For the text-containing cell, return its midpoint in (x, y) coordinate format. 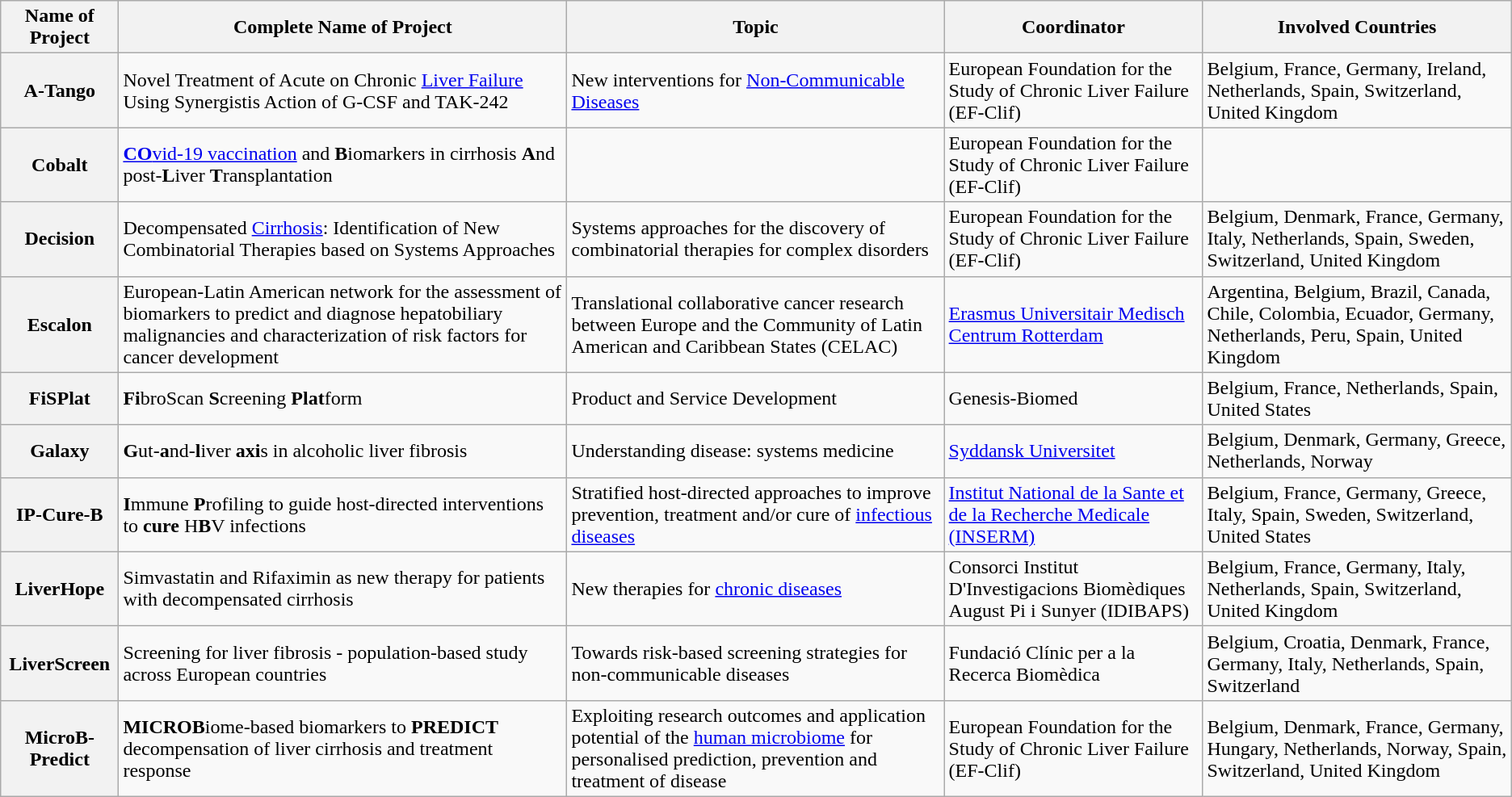
Towards risk-based screening strategies for non-communicable diseases (756, 663)
Erasmus Universitair Medisch Centrum Rotterdam (1073, 325)
MicroB-Predict (60, 748)
Belgium, France, Germany, Greece, Italy, Spain, Sweden, Switzerland, United States (1357, 514)
Cobalt (60, 165)
Simvastatin and Rifaximin as new therapy for patients with decompensated cirrhosis (342, 589)
MICROBiome-based biomarkers to PREDICT decompensation of liver cirrhosis and treatment response (342, 748)
Understanding disease: systems medicine (756, 451)
Belgium, Denmark, France, Germany, Hungary, Netherlands, Norway, Spain, Switzerland, United Kingdom (1357, 748)
Belgium, France, Netherlands, Spain, United States (1357, 399)
Coordinator (1073, 27)
Systems approaches for the discovery of combinatorial therapies for complex disorders (756, 239)
Belgium, Denmark, Germany, Greece, Netherlands, Norway (1357, 451)
Novel Treatment of Acute on Chronic Liver Failure Using Synergistis Action of G-CSF and TAK-242 (342, 90)
Belgium, Denmark, France, Germany, Italy, Netherlands, Spain, Sweden, Switzerland, United Kingdom (1357, 239)
Institut National de la Sante et de la Recherche Medicale (INSERM) (1073, 514)
LiverHope (60, 589)
Involved Countries (1357, 27)
Stratified host-directed approaches to improve prevention, treatment and/or cure of infectious diseases (756, 514)
Name of Project (60, 27)
LiverScreen (60, 663)
FibroScan Screening Platform (342, 399)
Belgium, Croatia, Denmark, France, Germany, Italy, Netherlands, Spain, Switzerland (1357, 663)
COvid-19 vaccination and Biomarkers in cirrhosis And post-Liver Transplantation (342, 165)
Decision (60, 239)
Syddansk Universitet (1073, 451)
Gut-and-liver axis in alcoholic liver fibrosis (342, 451)
Product and Service Development (756, 399)
Exploiting research outcomes and application potential of the human microbiome for personalised prediction, prevention and treatment of disease (756, 748)
Escalon (60, 325)
Translational collaborative cancer research between Europe and the Community of Latin American and Caribbean States (CELAC) (756, 325)
Consorci Institut D'Investigacions Biomèdiques August Pi i Sunyer (IDIBAPS) (1073, 589)
Decompensated Cirrhosis: Identification of New Combinatorial Therapies based on Systems Approaches (342, 239)
Galaxy (60, 451)
FiSPlat (60, 399)
Genesis-Biomed (1073, 399)
New therapies for chronic diseases (756, 589)
Topic (756, 27)
Belgium, France, Germany, Italy, Netherlands, Spain, Switzerland, United Kingdom (1357, 589)
Screening for liver fibrosis - population-based study across European countries (342, 663)
Fundació Clínic per a la Recerca Biomèdica (1073, 663)
Immune Profiling to guide host-directed interventions to cure HBV infections (342, 514)
Belgium, France, Germany, Ireland, Netherlands, Spain, Switzerland, United Kingdom (1357, 90)
Complete Name of Project (342, 27)
IP-Cure-B (60, 514)
Argentina, Belgium, Brazil, Canada, Chile, Colombia, Ecuador, Germany, Netherlands, Peru, Spain, United Kingdom (1357, 325)
New interventions for Non-Communicable Diseases (756, 90)
A-Tango (60, 90)
